Return the (X, Y) coordinate for the center point of the cell that contains the specified text.  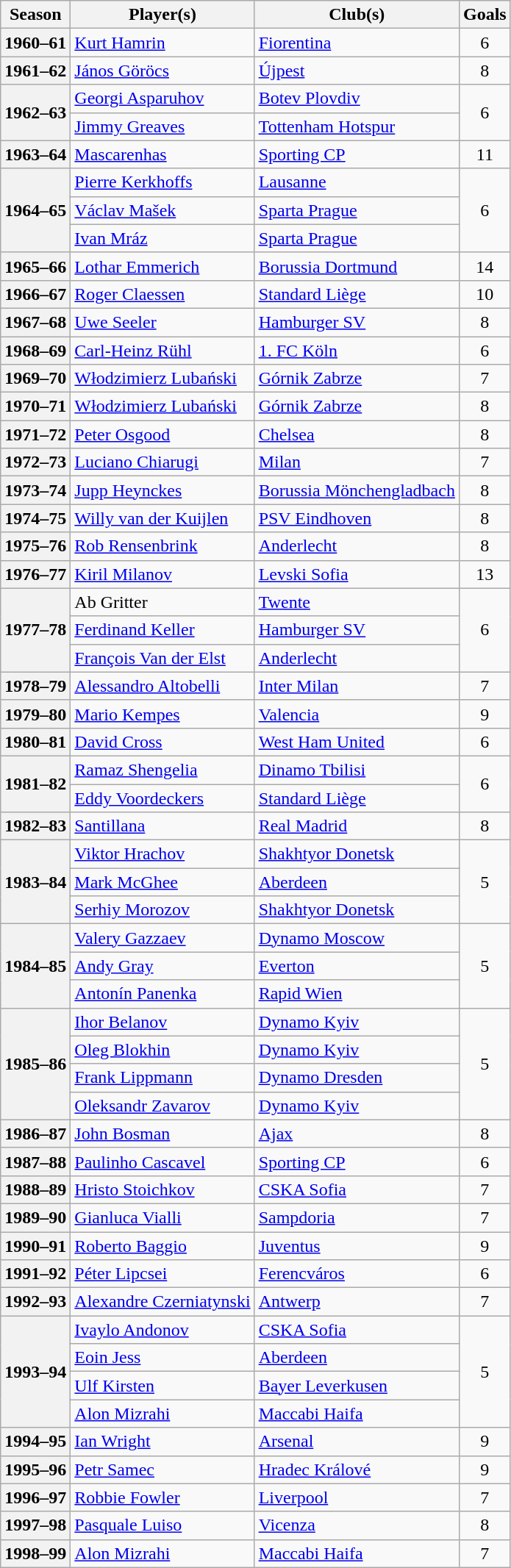
Ramaz Shengelia (162, 770)
1962–63 (35, 112)
1995–96 (35, 1469)
Fiorentina (357, 43)
Pasquale Luiso (162, 1525)
1989–90 (35, 1217)
Alexandre Czerniatynski (162, 1302)
1992–93 (35, 1302)
Juventus (357, 1246)
1982–83 (35, 826)
1969–70 (35, 379)
Liverpool (357, 1497)
Serhiy Morozov (162, 910)
Ivan Mráz (162, 238)
Roberto Baggio (162, 1246)
Twente (357, 602)
1977–78 (35, 630)
Vicenza (357, 1525)
14 (485, 266)
Everton (357, 966)
1980–81 (35, 742)
Hristo Stoichkov (162, 1189)
John Bosman (162, 1134)
Jupp Heynckes (162, 490)
Lothar Emmerich (162, 266)
1963–64 (35, 154)
1987–88 (35, 1161)
Oleg Blokhin (162, 1050)
Inter Milan (357, 686)
Antonín Panenka (162, 994)
1984–85 (35, 966)
Ajax (357, 1134)
1976–77 (35, 574)
Bayer Leverkusen (357, 1386)
Robbie Fowler (162, 1497)
Borussia Mönchengladbach (357, 490)
Ivaylo Andonov (162, 1330)
1978–79 (35, 686)
1981–82 (35, 784)
Botev Plovdiv (357, 99)
Jimmy Greaves (162, 126)
Carl-Heinz Rühl (162, 351)
Ulf Kirsten (162, 1386)
1965–66 (35, 266)
Luciano Chiarugi (162, 462)
1991–92 (35, 1274)
Borussia Dortmund (357, 266)
Gianluca Vialli (162, 1217)
Mario Kempes (162, 714)
1. FC Köln (357, 351)
Viktor Hrachov (162, 854)
Roger Claessen (162, 294)
10 (485, 294)
1961–62 (35, 71)
1986–87 (35, 1134)
Lausanne (357, 182)
1979–80 (35, 714)
Mascarenhas (162, 154)
Ian Wright (162, 1442)
1988–89 (35, 1189)
Kurt Hamrin (162, 43)
Milan (357, 462)
1996–97 (35, 1497)
Ferdinand Keller (162, 630)
Season (35, 15)
Rapid Wien (357, 994)
1975–76 (35, 546)
PSV Eindhoven (357, 518)
Santillana (162, 826)
Paulinho Cascavel (162, 1161)
David Cross (162, 742)
1966–67 (35, 294)
West Ham United (357, 742)
Péter Lipcsei (162, 1274)
Tottenham Hotspur (357, 126)
Willy van der Kuijlen (162, 518)
Player(s) (162, 15)
1967–68 (35, 322)
Frank Lippmann (162, 1078)
13 (485, 574)
Rob Rensenbrink (162, 546)
1968–69 (35, 351)
Andy Gray (162, 966)
1993–94 (35, 1372)
Ferencváros (357, 1274)
Goals (485, 15)
Alessandro Altobelli (162, 686)
Valery Gazzaev (162, 938)
1990–91 (35, 1246)
1960–61 (35, 43)
Hradec Králové (357, 1469)
Real Madrid (357, 826)
1970–71 (35, 407)
Chelsea (357, 434)
Eoin Jess (162, 1358)
Petr Samec (162, 1469)
Valencia (357, 714)
Oleksandr Zavarov (162, 1106)
Kiril Milanov (162, 574)
Dynamo Moscow (357, 938)
Sampdoria (357, 1217)
1998–99 (35, 1553)
Dinamo Tbilisi (357, 770)
Antwerp (357, 1302)
Václav Mašek (162, 210)
1985–86 (35, 1064)
1974–75 (35, 518)
François Van der Elst (162, 658)
Levski Sofia (357, 574)
Club(s) (357, 15)
Újpest (357, 71)
1973–74 (35, 490)
Mark McGhee (162, 882)
Ab Gritter (162, 602)
Dynamo Dresden (357, 1078)
1983–84 (35, 882)
1972–73 (35, 462)
Pierre Kerkhoffs (162, 182)
11 (485, 154)
1971–72 (35, 434)
1994–95 (35, 1442)
Arsenal (357, 1442)
Eddy Voordeckers (162, 798)
Georgi Asparuhov (162, 99)
Ihor Belanov (162, 1022)
János Göröcs (162, 71)
Peter Osgood (162, 434)
1964–65 (35, 210)
Uwe Seeler (162, 322)
1997–98 (35, 1525)
